Provide the [x, y] coordinate of the cell's center where the given text is located.  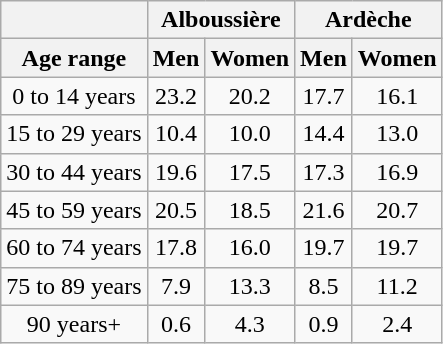
30 to 44 years [74, 172]
17.5 [250, 172]
10.0 [250, 134]
11.2 [397, 286]
13.0 [397, 134]
90 years+ [74, 324]
45 to 59 years [74, 210]
2.4 [397, 324]
7.9 [176, 286]
21.6 [324, 210]
16.9 [397, 172]
Age range [74, 58]
17.7 [324, 96]
19.6 [176, 172]
20.2 [250, 96]
4.3 [250, 324]
0.9 [324, 324]
10.4 [176, 134]
18.5 [250, 210]
Alboussière [220, 20]
17.3 [324, 172]
17.8 [176, 248]
Ardèche [368, 20]
60 to 74 years [74, 248]
0.6 [176, 324]
20.7 [397, 210]
14.4 [324, 134]
23.2 [176, 96]
16.1 [397, 96]
0 to 14 years [74, 96]
8.5 [324, 286]
16.0 [250, 248]
13.3 [250, 286]
15 to 29 years [74, 134]
75 to 89 years [74, 286]
20.5 [176, 210]
